Capture the cell that displays the provided text and extract its [x, y] central coordinate. 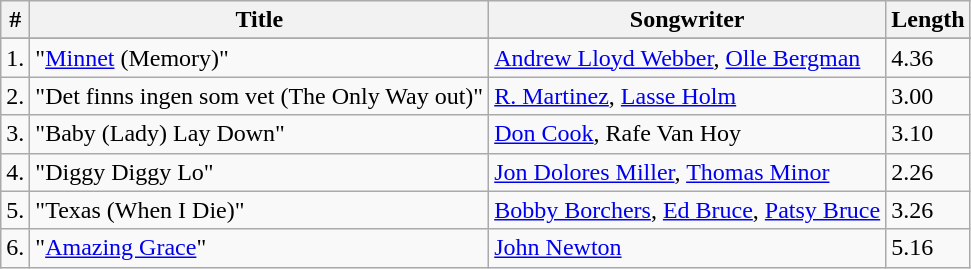
4.36 [928, 58]
3.10 [928, 134]
Bobby Borchers, Ed Bruce, Patsy Bruce [688, 210]
3.26 [928, 210]
"Texas (When I Die)" [260, 210]
John Newton [688, 248]
Length [928, 20]
5. [16, 210]
Songwriter [688, 20]
5.16 [928, 248]
2. [16, 96]
"Amazing Grace" [260, 248]
"Det finns ingen som vet (The Only Way out)" [260, 96]
# [16, 20]
"Baby (Lady) Lay Down" [260, 134]
"Diggy Diggy Lo" [260, 172]
3.00 [928, 96]
2.26 [928, 172]
R. Martinez, Lasse Holm [688, 96]
Don Cook, Rafe Van Hoy [688, 134]
1. [16, 58]
Title [260, 20]
Andrew Lloyd Webber, Olle Bergman [688, 58]
Jon Dolores Miller, Thomas Minor [688, 172]
3. [16, 134]
"Minnet (Memory)" [260, 58]
6. [16, 248]
4. [16, 172]
